Locate the cell with the specified text and output its (X, Y) center coordinate. 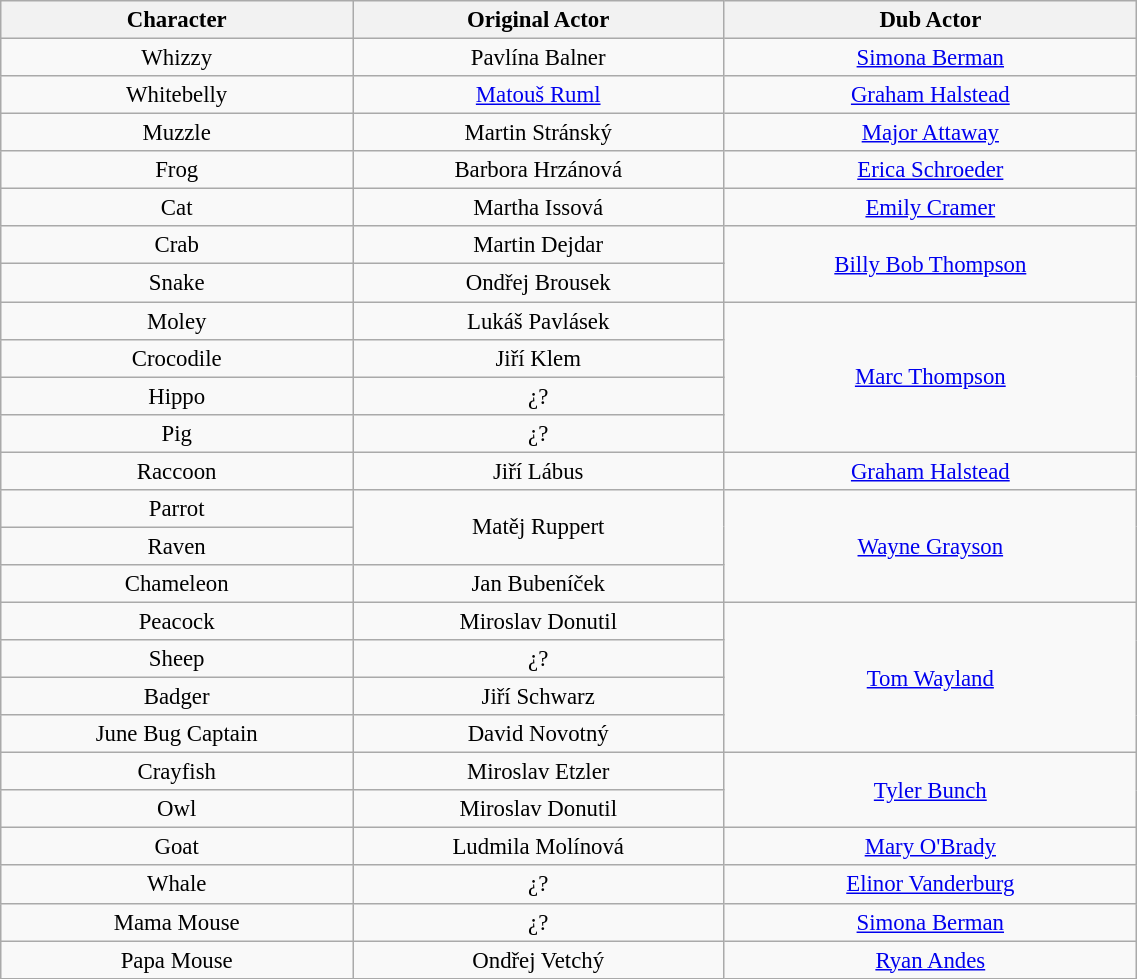
Emily Cramer (930, 208)
David Novotný (538, 734)
Sheep (177, 659)
Wayne Grayson (930, 546)
Tom Wayland (930, 677)
Owl (177, 809)
Whitebelly (177, 95)
Crab (177, 245)
Pig (177, 433)
Badger (177, 697)
Miroslav Etzler (538, 772)
Goat (177, 847)
Peacock (177, 621)
Tyler Bunch (930, 790)
Jan Bubeníček (538, 584)
Pavlína Balner (538, 58)
Lukáš Pavlásek (538, 321)
Major Attaway (930, 133)
Hippo (177, 396)
Barbora Hrzánová (538, 170)
Parrot (177, 509)
Character (177, 20)
Raccoon (177, 471)
Papa Mouse (177, 960)
Billy Bob Thompson (930, 264)
Crayfish (177, 772)
Crocodile (177, 358)
Raven (177, 546)
Jiří Klem (538, 358)
Frog (177, 170)
Matěj Ruppert (538, 528)
June Bug Captain (177, 734)
Chameleon (177, 584)
Matouš Ruml (538, 95)
Whale (177, 885)
Martin Stránský (538, 133)
Whizzy (177, 58)
Mama Mouse (177, 922)
Original Actor (538, 20)
Erica Schroeder (930, 170)
Jiří Schwarz (538, 697)
Elinor Vanderburg (930, 885)
Martin Dejdar (538, 245)
Marc Thompson (930, 377)
Muzzle (177, 133)
Moley (177, 321)
Ludmila Molínová (538, 847)
Ondřej Vetchý (538, 960)
Snake (177, 283)
Dub Actor (930, 20)
Ryan Andes (930, 960)
Ondřej Brousek (538, 283)
Jiří Lábus (538, 471)
Martha Issová (538, 208)
Mary O'Brady (930, 847)
Cat (177, 208)
